Locate the cell with the specified text and output its [X, Y] center coordinate. 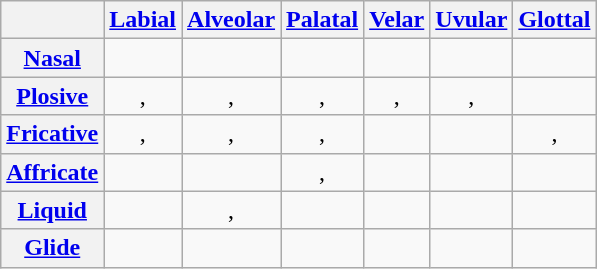
Glottal [554, 20]
Labial [143, 20]
Affricate [52, 172]
Liquid [52, 210]
Nasal [52, 58]
Glide [52, 248]
Plosive [52, 96]
Velar [397, 20]
Uvular [472, 20]
Alveolar [232, 20]
Palatal [322, 20]
Fricative [52, 134]
